Return the (x, y) coordinate for the center point of the cell that contains the specified text.  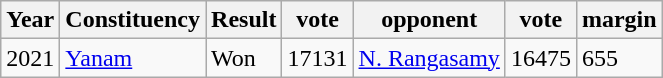
2021 (30, 58)
16475 (540, 58)
17131 (318, 58)
Constituency (133, 20)
margin (619, 20)
N. Rangasamy (429, 58)
Result (244, 20)
Won (244, 58)
Yanam (133, 58)
655 (619, 58)
opponent (429, 20)
Year (30, 20)
